Find where the given text appears and provide that cell's center as (X, Y) coordinate. 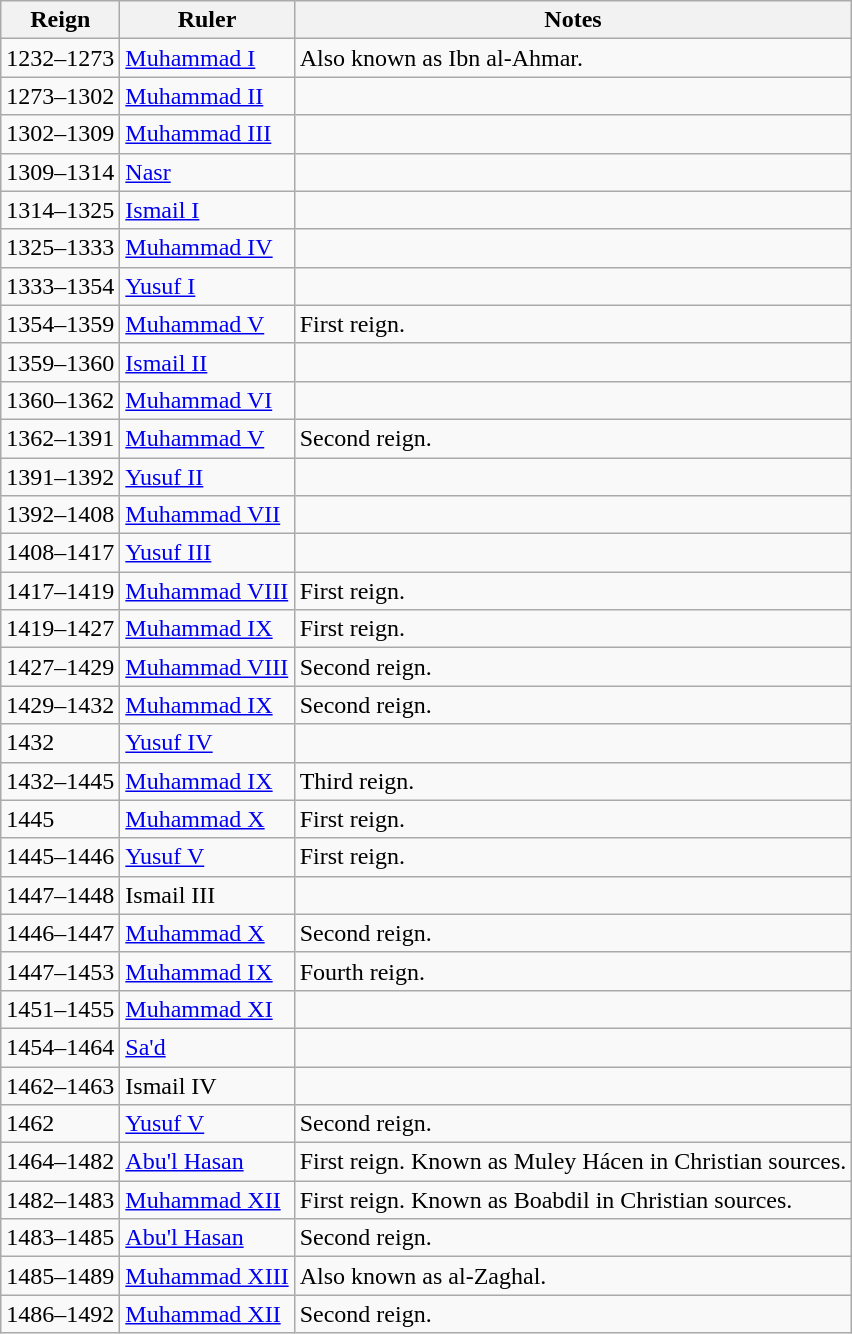
1446–1447 (60, 933)
Also known as al-Zaghal. (573, 1276)
Also known as Ibn al-Ahmar. (573, 58)
Yusuf IV (207, 743)
1333–1354 (60, 286)
Muhammad XIII (207, 1276)
1485–1489 (60, 1276)
Yusuf I (207, 286)
Muhammad III (207, 134)
1314–1325 (60, 210)
1447–1448 (60, 895)
Notes (573, 20)
1325–1333 (60, 248)
1417–1419 (60, 591)
1464–1482 (60, 1162)
1432–1445 (60, 781)
1391–1392 (60, 477)
1486–1492 (60, 1314)
1362–1391 (60, 438)
Third reign. (573, 781)
1302–1309 (60, 134)
1232–1273 (60, 58)
1462–1463 (60, 1085)
1462 (60, 1124)
Ismail III (207, 895)
1354–1359 (60, 324)
Muhammad I (207, 58)
Muhammad IV (207, 248)
1427–1429 (60, 667)
1360–1362 (60, 400)
Nasr (207, 172)
1392–1408 (60, 515)
1454–1464 (60, 1047)
Muhammad II (207, 96)
1408–1417 (60, 553)
1445–1446 (60, 857)
First reign. Known as Boabdil in Christian sources. (573, 1200)
First reign. Known as Muley Hácen in Christian sources. (573, 1162)
1419–1427 (60, 629)
1432 (60, 743)
Ruler (207, 20)
Ismail I (207, 210)
Yusuf II (207, 477)
Muhammad XI (207, 1009)
1482–1483 (60, 1200)
1483–1485 (60, 1238)
1359–1360 (60, 362)
1309–1314 (60, 172)
Muhammad VI (207, 400)
Muhammad VII (207, 515)
1447–1453 (60, 971)
Sa'd (207, 1047)
1451–1455 (60, 1009)
Reign (60, 20)
Ismail II (207, 362)
Yusuf III (207, 553)
Ismail IV (207, 1085)
Fourth reign. (573, 971)
1445 (60, 819)
1273–1302 (60, 96)
1429–1432 (60, 705)
